Capture the cell that displays the provided text and extract its (x, y) central coordinate. 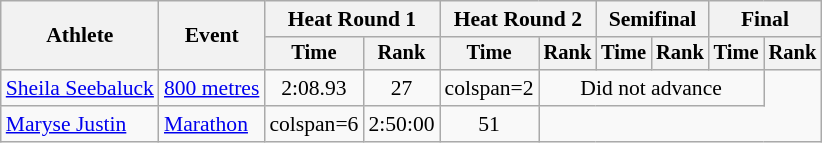
27 (401, 88)
800 metres (212, 88)
Sheila Seebaluck (80, 88)
colspan=2 (490, 88)
Heat Round 2 (518, 19)
Did not advance (652, 88)
colspan=6 (314, 124)
Maryse Justin (80, 124)
Event (212, 36)
Marathon (212, 124)
Final (765, 19)
51 (490, 124)
Athlete (80, 36)
2:08.93 (314, 88)
Semifinal (652, 19)
2:50:00 (401, 124)
Heat Round 1 (352, 19)
